Find where the given text appears and provide that cell's center as (x, y) coordinate. 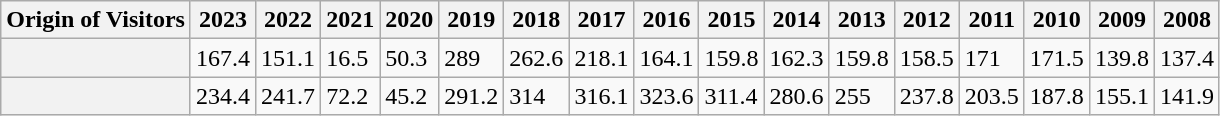
241.7 (288, 96)
158.5 (926, 58)
203.5 (992, 96)
262.6 (536, 58)
50.3 (410, 58)
289 (472, 58)
255 (862, 96)
155.1 (1122, 96)
218.1 (602, 58)
2020 (410, 20)
72.2 (350, 96)
2018 (536, 20)
151.1 (288, 58)
2021 (350, 20)
2012 (926, 20)
2023 (222, 20)
2022 (288, 20)
171 (992, 58)
237.8 (926, 96)
139.8 (1122, 58)
314 (536, 96)
2017 (602, 20)
2011 (992, 20)
2008 (1186, 20)
162.3 (796, 58)
2014 (796, 20)
311.4 (732, 96)
2016 (666, 20)
164.1 (666, 58)
Origin of Visitors (96, 20)
291.2 (472, 96)
141.9 (1186, 96)
2010 (1056, 20)
234.4 (222, 96)
187.8 (1056, 96)
280.6 (796, 96)
137.4 (1186, 58)
45.2 (410, 96)
171.5 (1056, 58)
16.5 (350, 58)
2015 (732, 20)
323.6 (666, 96)
316.1 (602, 96)
2013 (862, 20)
167.4 (222, 58)
2009 (1122, 20)
2019 (472, 20)
